Scan for the cell matching the given text and deliver its [x, y] coordinate at center. 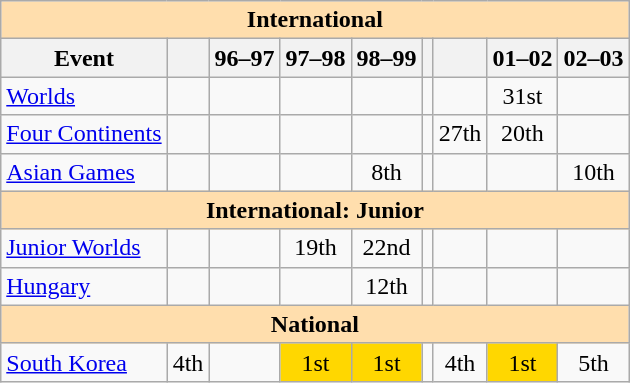
27th [460, 134]
National [315, 324]
8th [386, 172]
22nd [386, 248]
International [315, 20]
Asian Games [84, 172]
South Korea [84, 362]
31st [522, 96]
96–97 [244, 58]
20th [522, 134]
01–02 [522, 58]
Four Continents [84, 134]
Worlds [84, 96]
5th [594, 362]
19th [316, 248]
Event [84, 58]
12th [386, 286]
97–98 [316, 58]
10th [594, 172]
02–03 [594, 58]
Junior Worlds [84, 248]
Hungary [84, 286]
98–99 [386, 58]
International: Junior [315, 210]
